Capture the cell that displays the provided text and extract its (x, y) central coordinate. 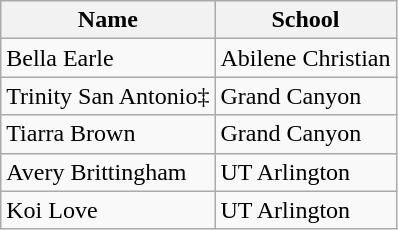
Abilene Christian (306, 58)
Trinity San Antonio‡ (108, 96)
Bella Earle (108, 58)
School (306, 20)
Name (108, 20)
Tiarra Brown (108, 134)
Avery Brittingham (108, 172)
Koi Love (108, 210)
